Pinpoint the cell where the given text exists, returning its (x, y) midpoint coordinate. 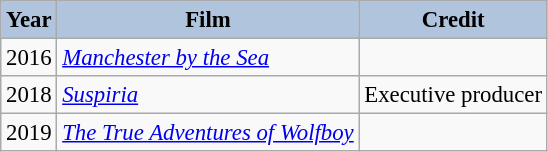
Suspiria (208, 95)
2019 (29, 133)
Film (208, 20)
2018 (29, 95)
2016 (29, 58)
Manchester by the Sea (208, 58)
Credit (453, 20)
The True Adventures of Wolfboy (208, 133)
Year (29, 20)
Executive producer (453, 95)
